Locate the cell with the specified text and output its [X, Y] center coordinate. 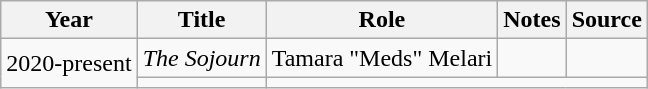
Tamara "Meds" Melari [382, 58]
Title [202, 20]
Role [382, 20]
Source [606, 20]
2020-present [69, 64]
The Sojourn [202, 58]
Year [69, 20]
Notes [532, 20]
